Search for the cell housing the specified text and yield its (X, Y) center coordinate. 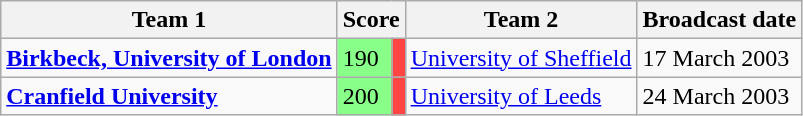
24 March 2003 (720, 96)
17 March 2003 (720, 58)
Broadcast date (720, 20)
University of Leeds (521, 96)
Team 1 (169, 20)
University of Sheffield (521, 58)
Cranfield University (169, 96)
Score (371, 20)
Birkbeck, University of London (169, 58)
190 (364, 58)
200 (364, 96)
Team 2 (521, 20)
